For the text-containing cell, return its midpoint in (x, y) coordinate format. 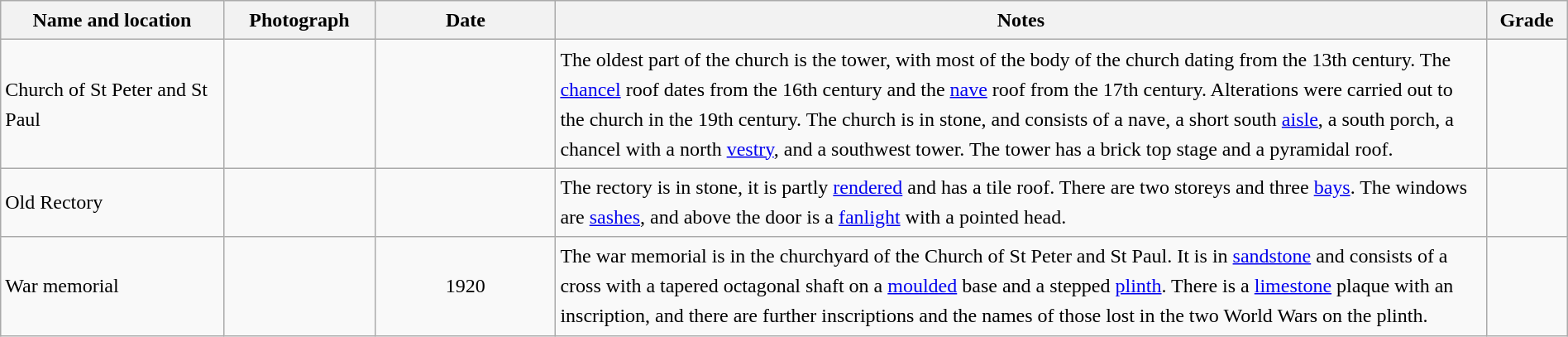
Old Rectory (112, 202)
Photograph (299, 20)
Name and location (112, 20)
Church of St Peter and St Paul (112, 104)
Grade (1527, 20)
War memorial (112, 286)
Notes (1021, 20)
Date (466, 20)
1920 (466, 286)
